Return the (x, y) coordinate for the center point of the cell that contains the specified text.  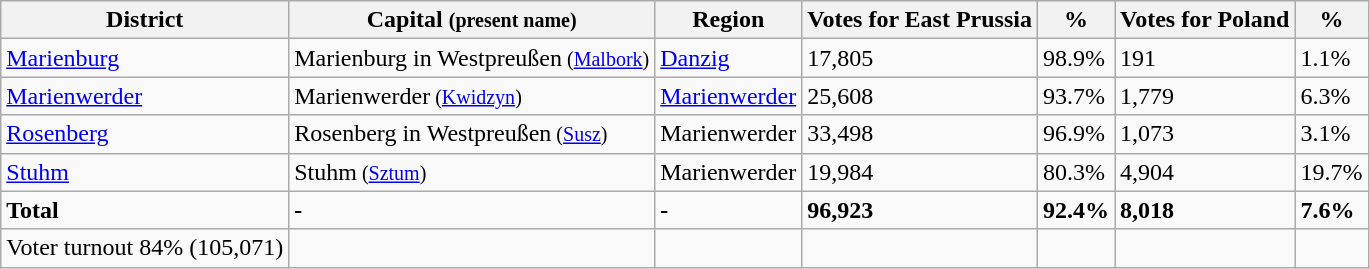
80.3% (1076, 172)
Marienwerder (Kwidzyn) (472, 96)
Total (145, 210)
District (145, 20)
Rosenberg (145, 134)
Capital (present name) (472, 20)
191 (1205, 58)
Stuhm (145, 172)
93.7% (1076, 96)
7.6% (1332, 210)
Region (728, 20)
96,923 (920, 210)
1.1% (1332, 58)
1,073 (1205, 134)
98.9% (1076, 58)
19.7% (1332, 172)
Rosenberg in Westpreußen (Susz) (472, 134)
Marienburg in Westpreußen (Malbork) (472, 58)
Votes for East Prussia (920, 20)
6.3% (1332, 96)
Votes for Poland (1205, 20)
Danzig (728, 58)
Voter turnout 84% (105,071) (145, 248)
Stuhm (Sztum) (472, 172)
92.4% (1076, 210)
96.9% (1076, 134)
Marienburg (145, 58)
1,779 (1205, 96)
33,498 (920, 134)
8,018 (1205, 210)
19,984 (920, 172)
4,904 (1205, 172)
25,608 (920, 96)
17,805 (920, 58)
3.1% (1332, 134)
